Locate the cell with the specified text and output its (X, Y) center coordinate. 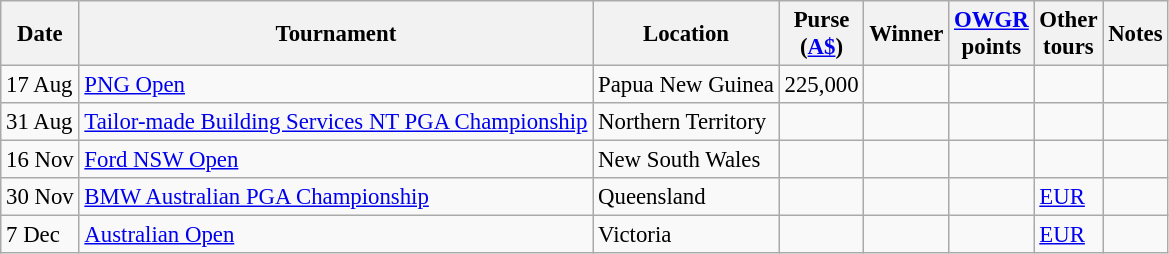
BMW Australian PGA Championship (336, 197)
Tailor-made Building Services NT PGA Championship (336, 122)
OWGRpoints (992, 34)
Australian Open (336, 235)
Queensland (686, 197)
Northern Territory (686, 122)
225,000 (822, 85)
Tournament (336, 34)
Papua New Guinea (686, 85)
PNG Open (336, 85)
Victoria (686, 235)
31 Aug (40, 122)
30 Nov (40, 197)
17 Aug (40, 85)
Ford NSW Open (336, 160)
Purse(A$) (822, 34)
New South Wales (686, 160)
7 Dec (40, 235)
Notes (1136, 34)
Location (686, 34)
Winner (906, 34)
16 Nov (40, 160)
Date (40, 34)
Othertours (1068, 34)
